Detect which cell encompasses the target text, then output its (x, y) center coordinate. 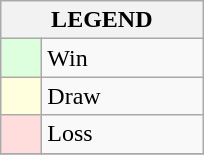
Loss (122, 134)
LEGEND (102, 20)
Win (122, 58)
Draw (122, 96)
